Determine the [X, Y] coordinate at the center of the cell enclosing the given text.  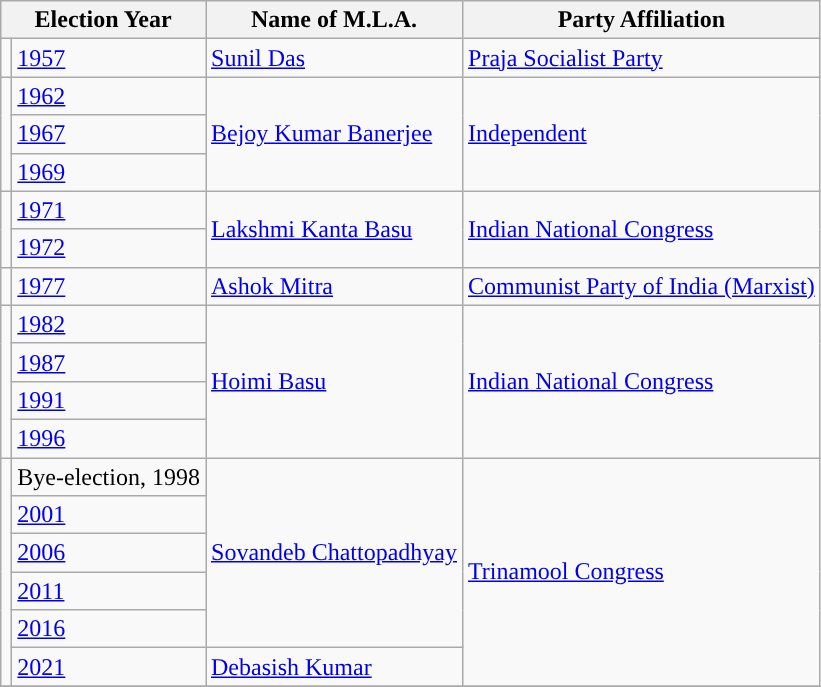
1996 [109, 438]
Bejoy Kumar Banerjee [334, 134]
1972 [109, 248]
1987 [109, 362]
Independent [642, 134]
Lakshmi Kanta Basu [334, 229]
1977 [109, 286]
1991 [109, 400]
Bye-election, 1998 [109, 477]
2016 [109, 629]
Hoimi Basu [334, 381]
2001 [109, 515]
1971 [109, 210]
Sovandeb Chattopadhyay [334, 553]
2006 [109, 553]
1967 [109, 134]
2011 [109, 591]
Election Year [104, 20]
Praja Socialist Party [642, 58]
1982 [109, 324]
Party Affiliation [642, 20]
Trinamool Congress [642, 572]
1957 [109, 58]
1969 [109, 172]
Ashok Mitra [334, 286]
1962 [109, 96]
Name of M.L.A. [334, 20]
Debasish Kumar [334, 667]
2021 [109, 667]
Communist Party of India (Marxist) [642, 286]
Sunil Das [334, 58]
